Return the [X, Y] coordinate for the center point of the cell that contains the specified text.  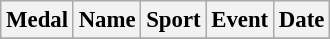
Event [240, 20]
Name [107, 20]
Date [301, 20]
Sport [174, 20]
Medal [38, 20]
